Scan for the cell matching the given text and deliver its (X, Y) coordinate at center. 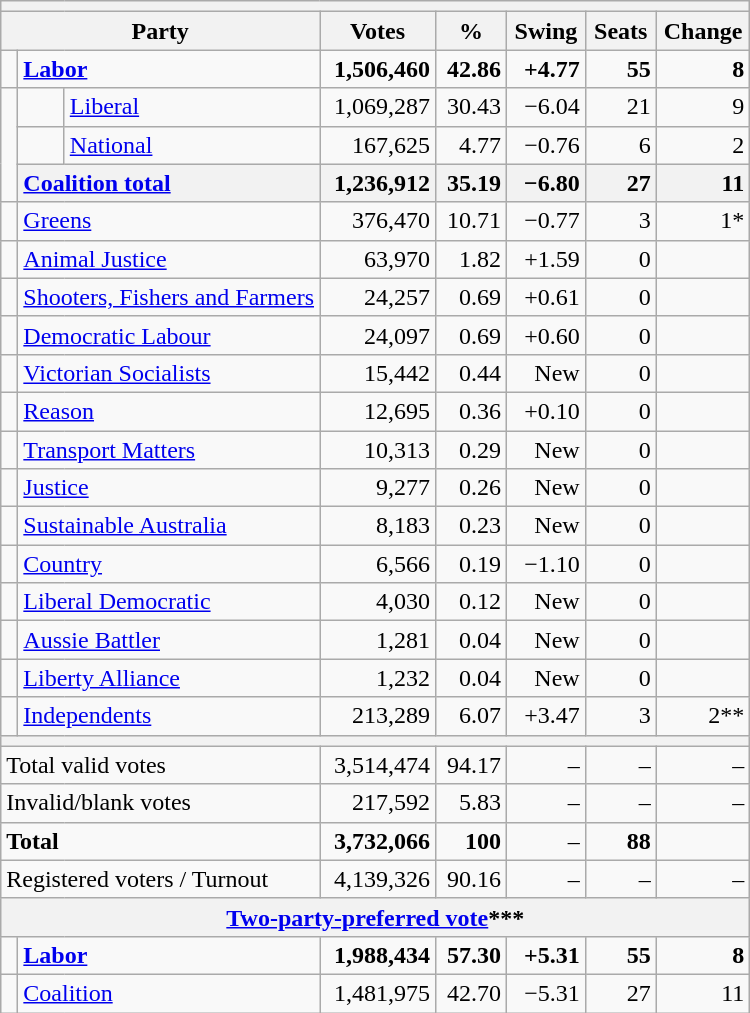
Change (703, 31)
Reason (169, 411)
Country (169, 564)
+1.59 (546, 259)
0.12 (472, 602)
3,514,474 (378, 765)
4,030 (378, 602)
+5.31 (546, 955)
0.19 (472, 564)
376,470 (378, 221)
Democratic Labour (169, 335)
2 (703, 145)
Two-party-preferred vote*** (376, 917)
Coalition total (169, 183)
10,313 (378, 449)
1,232 (378, 678)
Seats (620, 31)
24,097 (378, 335)
Registered voters / Turnout (160, 879)
15,442 (378, 373)
10.71 (472, 221)
213,289 (378, 716)
+3.47 (546, 716)
88 (620, 841)
100 (472, 841)
3,732,066 (378, 841)
0.36 (472, 411)
1,236,912 (378, 183)
1,281 (378, 640)
0.29 (472, 449)
5.83 (472, 803)
42.86 (472, 69)
+0.10 (546, 411)
4,139,326 (378, 879)
Aussie Battler (169, 640)
24,257 (378, 297)
Liberal Democratic (169, 602)
21 (620, 107)
0.44 (472, 373)
0.26 (472, 488)
6,566 (378, 564)
% (472, 31)
Shooters, Fishers and Farmers (169, 297)
1,069,287 (378, 107)
Invalid/blank votes (160, 803)
Animal Justice (169, 259)
−0.77 (546, 221)
6 (620, 145)
35.19 (472, 183)
−1.10 (546, 564)
Greens (169, 221)
+0.60 (546, 335)
+4.77 (546, 69)
0.23 (472, 526)
−6.04 (546, 107)
Liberty Alliance (169, 678)
57.30 (472, 955)
63,970 (378, 259)
Liberal (192, 107)
−5.31 (546, 993)
217,592 (378, 803)
1,481,975 (378, 993)
1,506,460 (378, 69)
−6.80 (546, 183)
Coalition (169, 993)
Votes (378, 31)
4.77 (472, 145)
Total (160, 841)
9,277 (378, 488)
1* (703, 221)
−0.76 (546, 145)
42.70 (472, 993)
Sustainable Australia (169, 526)
9 (703, 107)
Party (160, 31)
6.07 (472, 716)
National (192, 145)
8,183 (378, 526)
167,625 (378, 145)
1.82 (472, 259)
Transport Matters (169, 449)
+0.61 (546, 297)
Justice (169, 488)
Swing (546, 31)
2** (703, 716)
30.43 (472, 107)
Total valid votes (160, 765)
94.17 (472, 765)
1,988,434 (378, 955)
12,695 (378, 411)
90.16 (472, 879)
Independents (169, 716)
Victorian Socialists (169, 373)
